Output the (x, y) coordinate of the center of the cell containing the given text.  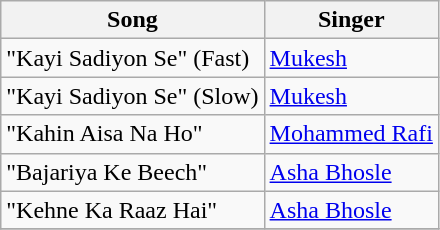
"Kayi Sadiyon Se" (Fast) (132, 58)
Song (132, 20)
"Kayi Sadiyon Se" (Slow) (132, 96)
"Bajariya Ke Beech" (132, 172)
Singer (351, 20)
"Kehne Ka Raaz Hai" (132, 210)
"Kahin Aisa Na Ho" (132, 134)
Mohammed Rafi (351, 134)
